Capture the cell that displays the provided text and extract its [X, Y] central coordinate. 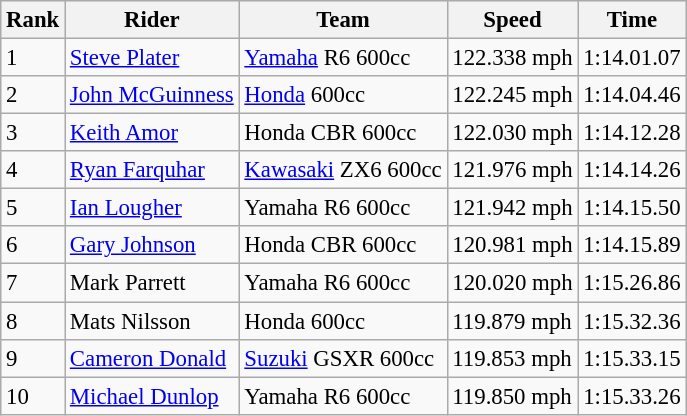
Michael Dunlop [152, 396]
9 [33, 358]
121.942 mph [512, 208]
119.879 mph [512, 321]
Ian Lougher [152, 208]
120.020 mph [512, 283]
1:15.33.15 [632, 358]
3 [33, 133]
119.850 mph [512, 396]
119.853 mph [512, 358]
Cameron Donald [152, 358]
122.245 mph [512, 95]
Keith Amor [152, 133]
7 [33, 283]
Team [343, 20]
Rank [33, 20]
1:14.12.28 [632, 133]
Mats Nilsson [152, 321]
121.976 mph [512, 170]
Rider [152, 20]
8 [33, 321]
Ryan Farquhar [152, 170]
Suzuki GSXR 600cc [343, 358]
1:14.04.46 [632, 95]
1:15.26.86 [632, 283]
4 [33, 170]
1:14.14.26 [632, 170]
1:15.32.36 [632, 321]
Speed [512, 20]
122.338 mph [512, 58]
120.981 mph [512, 245]
Time [632, 20]
10 [33, 396]
6 [33, 245]
Mark Parrett [152, 283]
1 [33, 58]
1:14.15.50 [632, 208]
Kawasaki ZX6 600cc [343, 170]
John McGuinness [152, 95]
Steve Plater [152, 58]
122.030 mph [512, 133]
Gary Johnson [152, 245]
1:15.33.26 [632, 396]
2 [33, 95]
1:14.01.07 [632, 58]
5 [33, 208]
1:14.15.89 [632, 245]
